Determine the (x, y) coordinate at the center of the cell enclosing the given text.  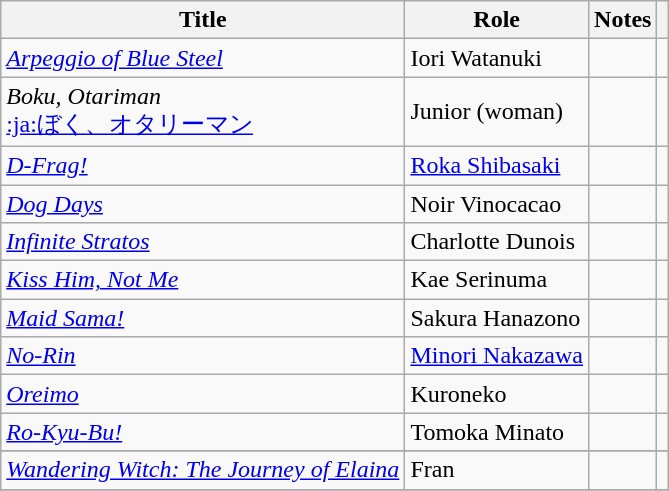
Charlotte Dunois (497, 242)
Maid Sama! (203, 318)
Dog Days (203, 203)
Infinite Stratos (203, 242)
Title (203, 20)
Kiss Him, Not Me (203, 280)
Boku, Otariman:ja:ぼく、オタリーマン (203, 112)
Ro-Kyu-Bu! (203, 432)
Iori Watanuki (497, 58)
Notes (623, 20)
Roka Shibasaki (497, 165)
Junior (woman) (497, 112)
Arpeggio of Blue Steel (203, 58)
Tomoka Minato (497, 432)
Sakura Hanazono (497, 318)
Noir Vinocacao (497, 203)
Fran (497, 470)
Role (497, 20)
Minori Nakazawa (497, 356)
No-Rin (203, 356)
Wandering Witch: The Journey of Elaina (203, 470)
Oreimo (203, 394)
Kuroneko (497, 394)
Kae Serinuma (497, 280)
D-Frag! (203, 165)
